Locate the cell with the specified text and output its (x, y) center coordinate. 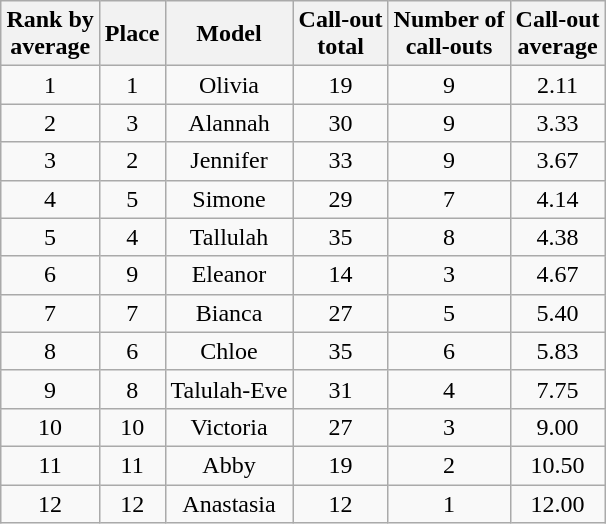
Call-outtotal (340, 34)
Rank byaverage (50, 34)
Abby (229, 465)
2.11 (558, 85)
9.00 (558, 427)
33 (340, 161)
14 (340, 275)
12.00 (558, 503)
Call-outaverage (558, 34)
Olivia (229, 85)
10.50 (558, 465)
Anastasia (229, 503)
30 (340, 123)
Tallulah (229, 237)
Simone (229, 199)
5.83 (558, 351)
Chloe (229, 351)
Place (132, 34)
Eleanor (229, 275)
31 (340, 389)
Number ofcall-outs (449, 34)
7.75 (558, 389)
Jennifer (229, 161)
Talulah-Eve (229, 389)
Model (229, 34)
3.67 (558, 161)
4.67 (558, 275)
5.40 (558, 313)
4.38 (558, 237)
Victoria (229, 427)
Alannah (229, 123)
Bianca (229, 313)
4.14 (558, 199)
3.33 (558, 123)
29 (340, 199)
